Capture the cell that displays the provided text and extract its (x, y) central coordinate. 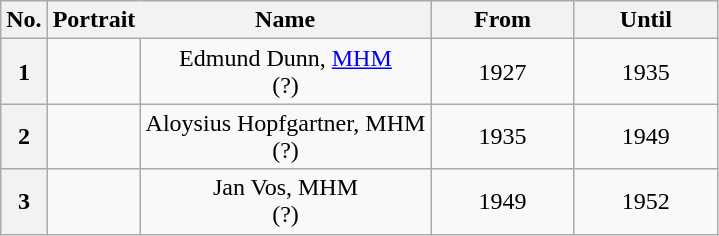
Name (286, 20)
Edmund Dunn, MHM (?) (286, 72)
Until (646, 20)
No. (24, 20)
1927 (502, 72)
3 (24, 202)
1 (24, 72)
From (502, 20)
Portrait (94, 20)
Jan Vos, MHM (?) (286, 202)
1952 (646, 202)
Aloysius Hopfgartner, MHM (?) (286, 136)
2 (24, 136)
